Identify which cell holds the provided text, then report its [X, Y] central coordinate. 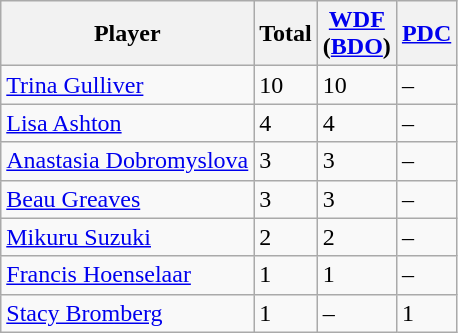
Beau Greaves [128, 199]
WDF(BDO) [356, 34]
PDC [426, 34]
Total [286, 34]
Mikuru Suzuki [128, 237]
Trina Gulliver [128, 85]
Francis Hoenselaar [128, 275]
Anastasia Dobromyslova [128, 161]
Player [128, 34]
Stacy Bromberg [128, 313]
Lisa Ashton [128, 123]
